Locate the cell with the specified text and output its (x, y) center coordinate. 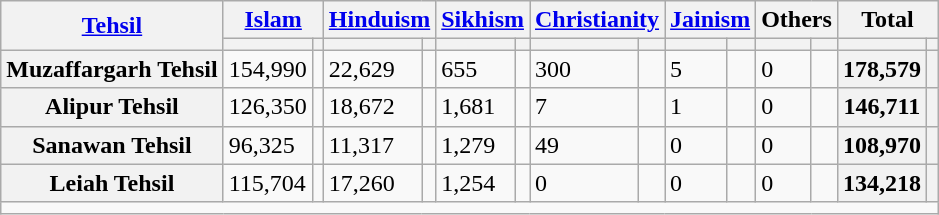
Tehsil (112, 26)
108,970 (882, 145)
11,317 (372, 145)
115,704 (268, 183)
134,218 (882, 183)
Sikhism (483, 20)
Alipur Tehsil (112, 107)
49 (584, 145)
Islam (273, 20)
300 (584, 69)
146,711 (882, 107)
Jainism (710, 20)
154,990 (268, 69)
18,672 (372, 107)
178,579 (882, 69)
Muzaffargarh Tehsil (112, 69)
5 (696, 69)
Leiah Tehsil (112, 183)
96,325 (268, 145)
655 (476, 69)
22,629 (372, 69)
1,254 (476, 183)
1 (696, 107)
Hinduism (379, 20)
1,681 (476, 107)
7 (584, 107)
Total (887, 20)
Sanawan Tehsil (112, 145)
126,350 (268, 107)
17,260 (372, 183)
Christianity (598, 20)
Others (797, 20)
1,279 (476, 145)
